Detect which cell encompasses the target text, then output its [x, y] center coordinate. 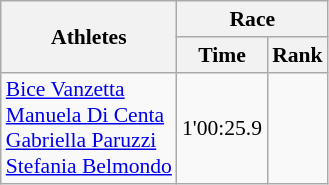
Athletes [89, 36]
Rank [298, 55]
1'00:25.9 [222, 128]
Time [222, 55]
Bice VanzettaManuela Di CentaGabriella ParuzziStefania Belmondo [89, 128]
Race [252, 19]
